Return the (X, Y) coordinate for the center point of the cell that contains the specified text.  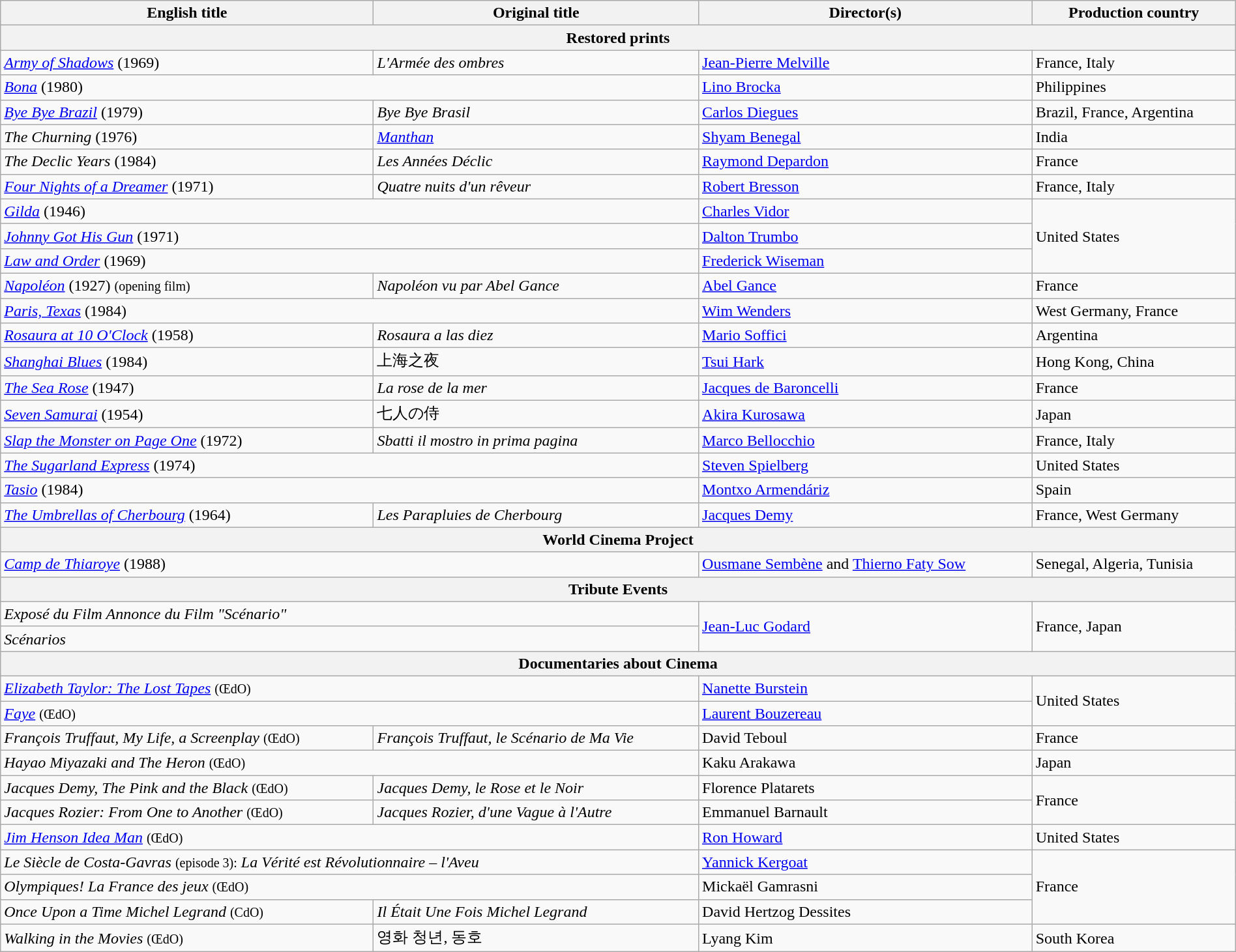
Robert Bresson (866, 186)
Production country (1134, 13)
Exposé du Film Annonce du Film "Scénario" (349, 614)
Four Nights of a Dreamer (1971) (187, 186)
Steven Spielberg (866, 465)
Jacques Demy, The Pink and the Black (ŒdO) (187, 788)
Emmanuel Barnault (866, 813)
Nanette Burstein (866, 688)
English title (187, 13)
Jacques Rozier: From One to Another (ŒdO) (187, 813)
Once Upon a Time Michel Legrand (CdO) (187, 912)
Kaku Arakawa (866, 763)
Documentaries about Cinema (618, 663)
Jacques de Baroncelli (866, 388)
Tasio (1984) (349, 490)
Rosaura a las diez (536, 336)
Manthan (536, 137)
Mario Soffici (866, 336)
Quatre nuits d'un rêveur (536, 186)
Hayao Miyazaki and The Heron (ŒdO) (349, 763)
七人の侍 (536, 414)
The Umbrellas of Cherbourg (1964) (187, 515)
India (1134, 137)
Bona (1980) (349, 87)
Brazil, France, Argentina (1134, 112)
Tsui Hark (866, 362)
Ron Howard (866, 837)
Jean-Pierre Melville (866, 63)
Paris, Texas (1984) (349, 311)
Slap the Monster on Page One (1972) (187, 440)
Montxo Armendáriz (866, 490)
Faye (ŒdO) (349, 714)
Laurent Bouzereau (866, 714)
Charles Vidor (866, 211)
Tribute Events (618, 589)
Les Parapluies de Cherbourg (536, 515)
Lyang Kim (866, 938)
Le Siècle de Costa-Gavras (episode 3): La Vérité est Révolutionnaire – l'Aveu (349, 862)
Dalton Trumbo (866, 236)
Argentina (1134, 336)
Johnny Got His Gun (1971) (349, 236)
Seven Samurai (1954) (187, 414)
Il Était Une Fois Michel Legrand (536, 912)
Mickaël Gamrasni (866, 887)
The Sea Rose (1947) (187, 388)
Shyam Benegal (866, 137)
West Germany, France (1134, 311)
World Cinema Project (618, 540)
Walking in the Movies (ŒdO) (187, 938)
Philippines (1134, 87)
Law and Order (1969) (349, 261)
Jean-Luc Godard (866, 626)
Frederick Wiseman (866, 261)
Napoléon (1927) (opening film) (187, 285)
Original title (536, 13)
Jim Henson Idea Man (ŒdO) (349, 837)
Wim Wenders (866, 311)
The Churning (1976) (187, 137)
Ousmane Sembène and Thierno Faty Sow (866, 564)
South Korea (1134, 938)
Camp de Thiaroye (1988) (349, 564)
L'Armée des ombres (536, 63)
Bye Bye Brasil (536, 112)
Army of Shadows (1969) (187, 63)
영화 청년, 동호 (536, 938)
Sbatti il mostro in prima pagina (536, 440)
Director(s) (866, 13)
Jacques Demy (866, 515)
Marco Bellocchio (866, 440)
Hong Kong, China (1134, 362)
上海之夜 (536, 362)
Scénarios (349, 639)
Shanghai Blues (1984) (187, 362)
Jacques Demy, le Rose et le Noir (536, 788)
Elizabeth Taylor: The Lost Tapes (ŒdO) (349, 688)
Carlos Diegues (866, 112)
Spain (1134, 490)
Yannick Kergoat (866, 862)
Napoléon vu par Abel Gance (536, 285)
Olympiques! La France des jeux (ŒdO) (349, 887)
François Truffaut, My Life, a Screenplay (ŒdO) (187, 738)
Florence Platarets (866, 788)
Les Années Déclic (536, 162)
Restored prints (618, 38)
Gilda (1946) (349, 211)
Lino Brocka (866, 87)
Akira Kurosawa (866, 414)
François Truffaut, le Scénario de Ma Vie (536, 738)
France, Japan (1134, 626)
Rosaura at 10 O'Clock (1958) (187, 336)
The Declic Years (1984) (187, 162)
The Sugarland Express (1974) (349, 465)
Abel Gance (866, 285)
France, West Germany (1134, 515)
David Teboul (866, 738)
La rose de la mer (536, 388)
David Hertzog Dessites (866, 912)
Raymond Depardon (866, 162)
Jacques Rozier, d'une Vague à l'Autre (536, 813)
Senegal, Algeria, Tunisia (1134, 564)
Bye Bye Brazil (1979) (187, 112)
